Identify which cell holds the provided text, then report its (x, y) central coordinate. 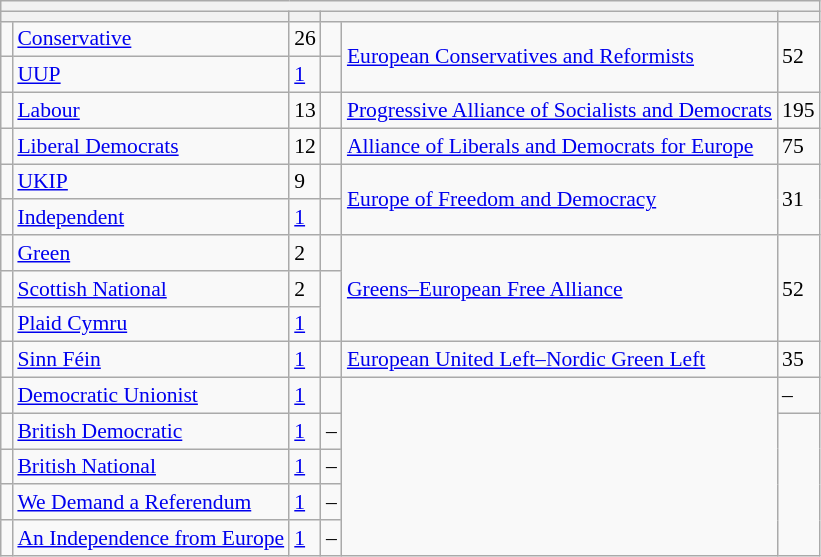
British National (150, 467)
UUP (150, 75)
UKIP (150, 182)
Plaid Cymru (150, 324)
Green (150, 253)
Alliance of Liberals and Democrats for Europe (560, 146)
An Independence from Europe (150, 538)
Independent (150, 218)
British Democratic (150, 431)
European United Left–Nordic Green Left (560, 360)
35 (798, 360)
Europe of Freedom and Democracy (560, 200)
Democratic Unionist (150, 396)
26 (305, 39)
Greens–European Free Alliance (560, 288)
9 (305, 182)
13 (305, 111)
75 (798, 146)
Conservative (150, 39)
We Demand a Referendum (150, 503)
Scottish National (150, 289)
195 (798, 111)
Sinn Féin (150, 360)
Labour (150, 111)
Liberal Democrats (150, 146)
31 (798, 200)
12 (305, 146)
European Conservatives and Reformists (560, 56)
Progressive Alliance of Socialists and Democrats (560, 111)
